Provide the [X, Y] coordinate of the cell's center where the given text is located.  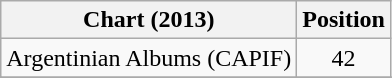
Position [344, 20]
Argentinian Albums (CAPIF) [149, 58]
42 [344, 58]
Chart (2013) [149, 20]
